Detect which cell encompasses the target text, then output its [X, Y] center coordinate. 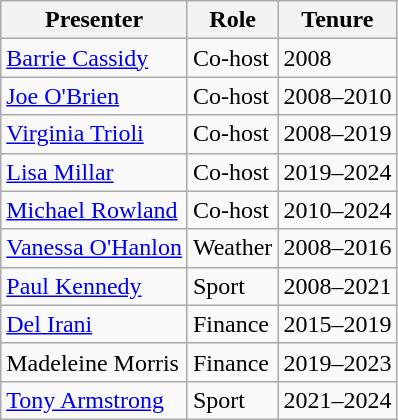
2010–2024 [338, 210]
2019–2023 [338, 362]
2008–2016 [338, 248]
Tony Armstrong [94, 400]
Role [232, 20]
2019–2024 [338, 172]
Tenure [338, 20]
Virginia Trioli [94, 134]
Barrie Cassidy [94, 58]
Lisa Millar [94, 172]
2008 [338, 58]
2015–2019 [338, 324]
Weather [232, 248]
2008–2021 [338, 286]
Paul Kennedy [94, 286]
2021–2024 [338, 400]
Michael Rowland [94, 210]
Del Irani [94, 324]
2008–2010 [338, 96]
Presenter [94, 20]
Vanessa O'Hanlon [94, 248]
2008–2019 [338, 134]
Madeleine Morris [94, 362]
Joe O'Brien [94, 96]
